Pinpoint the cell where the given text exists, returning its (x, y) midpoint coordinate. 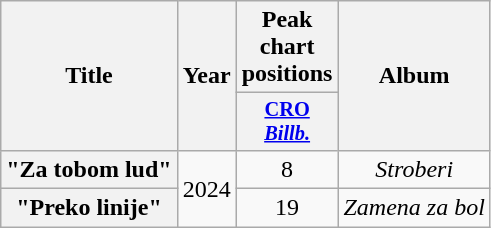
"Za tobom lud" (89, 169)
CROBillb. (287, 122)
8 (287, 169)
Year (206, 76)
Album (414, 76)
"Preko linije" (89, 208)
Stroberi (414, 169)
19 (287, 208)
Zamena za bol (414, 208)
Title (89, 76)
Peak chart positions (287, 47)
2024 (206, 188)
